Find where the given text appears and provide that cell's center as [X, Y] coordinate. 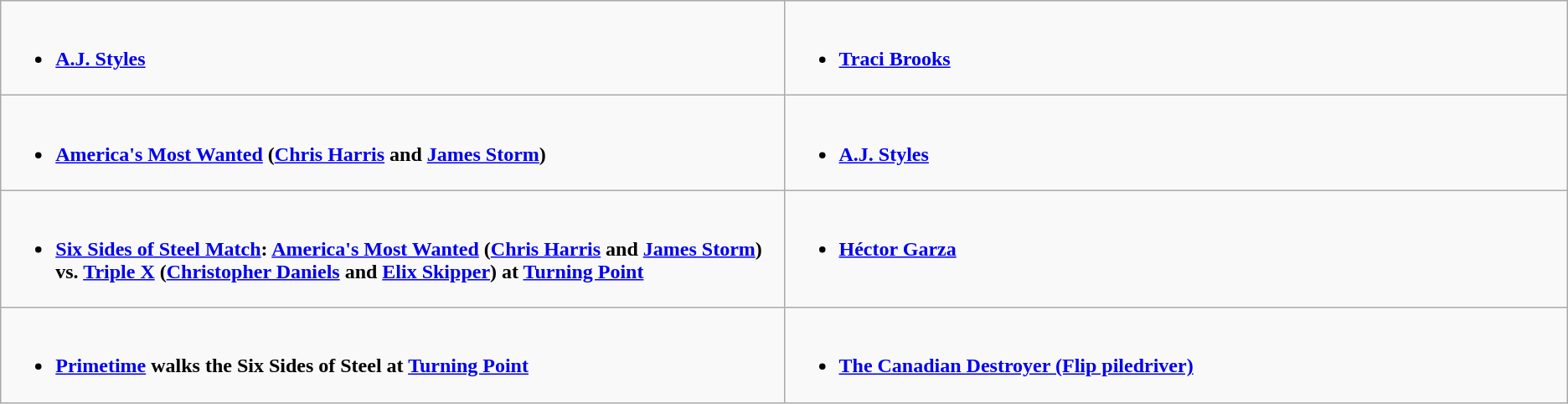
Héctor Garza [1176, 249]
Traci Brooks [1176, 49]
Primetime walks the Six Sides of Steel at Turning Point [392, 355]
Six Sides of Steel Match: America's Most Wanted (Chris Harris and James Storm) vs. Triple X (Christopher Daniels and Elix Skipper) at Turning Point [392, 249]
The Canadian Destroyer (Flip piledriver) [1176, 355]
America's Most Wanted (Chris Harris and James Storm) [392, 142]
